Search for the cell housing the specified text and yield its (x, y) center coordinate. 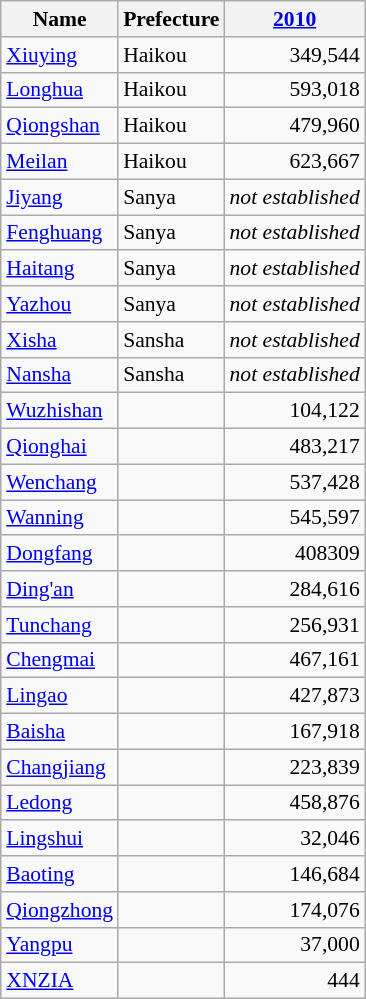
Qionghai (60, 446)
Longhua (60, 90)
479,960 (295, 126)
458,876 (295, 802)
Baoting (60, 874)
Lingao (60, 696)
Name (60, 19)
Changjiang (60, 767)
Xiuying (60, 54)
XNZIA (60, 981)
Tunchang (60, 624)
Jiyang (60, 197)
37,000 (295, 945)
483,217 (295, 446)
545,597 (295, 518)
Fenghuang (60, 232)
Lingshui (60, 838)
Yangpu (60, 945)
Ding'an (60, 589)
Prefecture (171, 19)
Wenchang (60, 482)
223,839 (295, 767)
Qiongzhong (60, 909)
467,161 (295, 660)
Haitang (60, 268)
104,122 (295, 411)
Wanning (60, 518)
444 (295, 981)
623,667 (295, 161)
Yazhou (60, 304)
167,918 (295, 731)
174,076 (295, 909)
2010 (295, 19)
593,018 (295, 90)
Ledong (60, 802)
32,046 (295, 838)
Baisha (60, 731)
349,544 (295, 54)
408309 (295, 553)
284,616 (295, 589)
146,684 (295, 874)
Qiongshan (60, 126)
Dongfang (60, 553)
537,428 (295, 482)
Nansha (60, 375)
Chengmai (60, 660)
Wuzhishan (60, 411)
Xisha (60, 339)
427,873 (295, 696)
256,931 (295, 624)
Meilan (60, 161)
